Locate the cell with the specified text and output its (x, y) center coordinate. 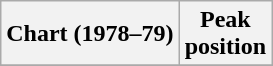
Peakposition (225, 34)
Chart (1978–79) (90, 34)
